Locate the cell with the specified text and output its (X, Y) center coordinate. 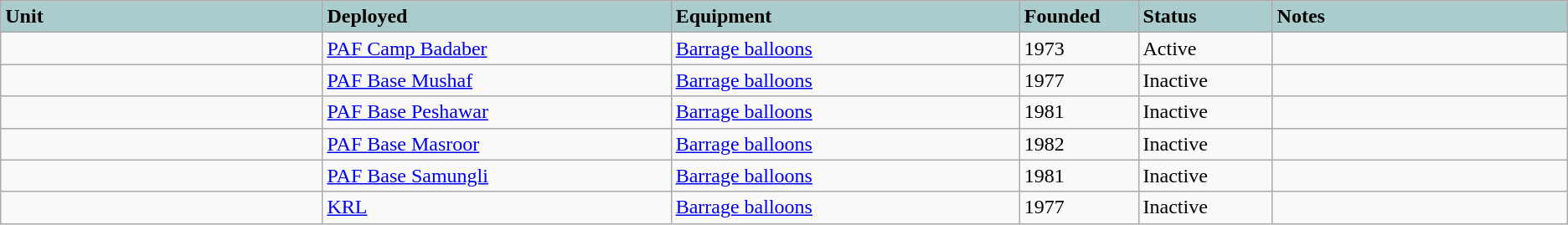
Founded (1079, 17)
Status (1205, 17)
1982 (1079, 144)
Equipment (845, 17)
PAF Base Peshawar (497, 112)
KRL (497, 207)
Active (1205, 49)
1973 (1079, 49)
Deployed (497, 17)
PAF Base Mushaf (497, 80)
PAF Base Masroor (497, 144)
PAF Base Samungli (497, 176)
Notes (1420, 17)
PAF Camp Badaber (497, 49)
Unit (162, 17)
